Find where the given text appears and provide that cell's center as [x, y] coordinate. 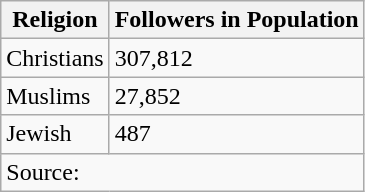
Source: [182, 172]
307,812 [236, 58]
Muslims [55, 96]
Religion [55, 20]
27,852 [236, 96]
Christians [55, 58]
Jewish [55, 134]
487 [236, 134]
Followers in Population [236, 20]
